Provide the [x, y] coordinate of the cell's center where the given text is located.  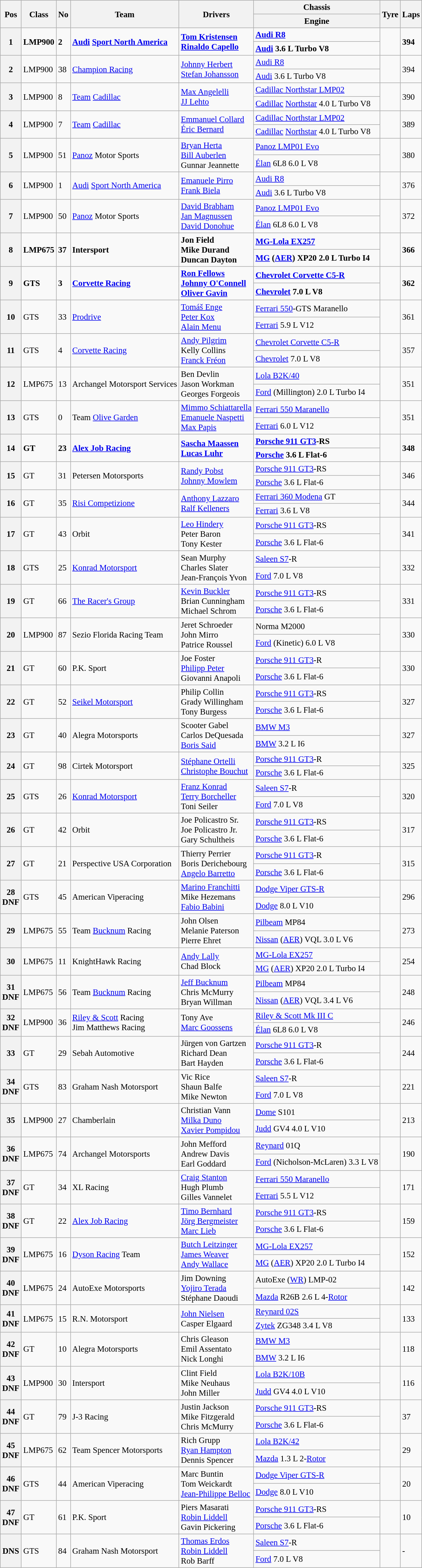
344 [411, 503]
6 [11, 186]
372 [411, 216]
346 [411, 476]
55 [63, 931]
Andy Pilgrim Kelly Collins Franck Fréon [216, 350]
159 [411, 1221]
31DNF [11, 992]
213 [411, 1120]
Lola B2K/42 [316, 1442]
37DNF [11, 1187]
61 [63, 1517]
Nissan (AER) VQL 3.4 L V6 [316, 1000]
Tomáš Enge Peter Kox Alain Menu [216, 317]
Seikel Motorsport [125, 702]
No [63, 14]
Franz Konrad Terry Borcheller Toni Seiler [216, 797]
38 [63, 69]
87 [63, 635]
18 [11, 568]
Leo Hindery Peter Baron Tony Kester [216, 534]
Norma M2000 [316, 626]
46DNF [11, 1484]
36 [63, 1022]
- [411, 1551]
Ferrari 3.6 L V8 [316, 510]
Zytek ZG348 3.4 L V8 [316, 1326]
Team Olive Garden [125, 418]
Lola B2K/10B [316, 1374]
Marc Buntin Tom Weickardt Jean-Philippe Belloc [216, 1484]
28DNF [11, 897]
Stéphane Ortelli Christophe Bouchut [216, 766]
273 [411, 931]
Bryan Herta Bill Auberlen Gunnar Jeannette [216, 155]
Jürgen von Gartzen Richard Dean Bart Hayden [216, 1053]
19 [11, 601]
Max Angelelli JJ Lehto [216, 97]
Riley & Scott Mk III C [316, 1016]
Petersen Motorsports [125, 476]
Vic Rice Shaun Balfe Mike Newton [216, 1087]
Cirtek Motorsport [125, 766]
Ferrari 6.0 L V12 [316, 426]
50 [63, 216]
David Brabham Jan Magnussen David Donohue [216, 216]
246 [411, 1022]
Reynard 01Q [316, 1145]
Jeff Bucknum Chris McMurry Bryan Willman [216, 992]
Drivers [216, 14]
44DNF [11, 1417]
152 [411, 1255]
Archangel Motorsports [125, 1154]
74 [63, 1154]
362 [411, 283]
83 [63, 1087]
Archangel Motorsport Services [125, 384]
254 [411, 961]
47DNF [11, 1517]
Joe Foster Philipp Peter Giovanni Anapoli [216, 668]
52 [63, 702]
Pos [11, 14]
Ron Fellows Johnny O'Connell Oliver Gavin [216, 283]
380 [411, 155]
40 [63, 735]
Reynard 02S [316, 1312]
Mazda 1.3 L 2-Rotor [316, 1458]
Justin Jackson Mike Fitzgerald Chris McMurry [216, 1417]
Tony Ave Marc Goossens [216, 1022]
Craig Stanton Hugh Plumb Gilles Vannelet [216, 1187]
John Mefford Andrew Davis Earl Goddard [216, 1154]
43 [63, 534]
Jeret Schroeder John Mirro Patrice Roussel [216, 635]
60 [63, 668]
Engine [316, 21]
248 [411, 992]
Ferrari 360 Modena GT [316, 496]
Ferrari 5.5 L V12 [316, 1196]
Risi Competizione [125, 503]
Clint Field Mike Neuhaus John Miller [216, 1383]
38DNF [11, 1221]
62 [63, 1450]
Sean Murphy Charles Slater Jean-François Yvon [216, 568]
332 [411, 568]
Laps [411, 14]
Mazda R26B 2.6 L 4-Rotor [316, 1297]
Jim Downing Yojiro Terada Stéphane Daoudi [216, 1288]
45DNF [11, 1450]
AutoExe (WR) LMP-02 [316, 1280]
31 [63, 476]
389 [411, 125]
56 [63, 992]
Nissan (AER) VQL 3.0 L V6 [316, 939]
320 [411, 797]
Timo Bernhard Jörg Bergmeister Marc Lieb [216, 1221]
Champion Racing [125, 69]
Prodrive [125, 317]
Perspective USA Corporation [125, 864]
Ford (Millington) 2.0 L Turbo I4 [316, 392]
244 [411, 1053]
Johnny Herbert Stefan Johansson [216, 69]
Chassis [316, 7]
Kevin Buckler Brian Cunningham Michael Schrom [216, 601]
Emmanuel Collard Éric Bernard [216, 125]
45 [63, 897]
Riley & Scott Racing Jim Matthews Racing [125, 1022]
Ferrari 550-GTS Maranello [316, 308]
317 [411, 830]
348 [411, 448]
79 [63, 1417]
Christian Vann Milka Duno Xavier Pompidou [216, 1120]
9 [11, 283]
Jon Field Mike Durand Duncan Dayton [216, 250]
325 [411, 766]
42DNF [11, 1349]
376 [411, 186]
Lola B2K/40 [316, 376]
296 [411, 897]
DNS [11, 1551]
Dyson Racing Team [125, 1255]
Mimmo Schiattarella Emanuele Naspetti Max Papis [216, 418]
190 [411, 1154]
133 [411, 1318]
66 [63, 601]
32DNF [11, 1022]
Ferrari 5.9 L V12 [316, 325]
Butch Leitzinger James Weaver Andy Wallace [216, 1255]
Andy Lally Chad Block [216, 961]
44 [63, 1484]
84 [63, 1551]
331 [411, 601]
34DNF [11, 1087]
Dome S101 [316, 1112]
Class [39, 14]
Piers Masarati Robin Liddell Gavin Pickering [216, 1517]
Ford (Kinetic) 6.0 L V8 [316, 643]
Chamberlain [125, 1120]
43DNF [11, 1383]
Tom Kristensen Rinaldo Capello [216, 42]
36DNF [11, 1154]
221 [411, 1087]
171 [411, 1187]
Ford (Nicholson-McLaren) 3.3 L V8 [316, 1162]
Thierry Perrier Boris Derichebourg Angelo Barretto [216, 864]
118 [411, 1349]
Marino Franchitti Mike Hezemans Fabio Babini [216, 897]
Randy Pobst Johnny Mowlem [216, 476]
J-3 Racing [125, 1417]
0 [63, 418]
Emanuele Pirro Frank Biela [216, 186]
5 [11, 155]
Sezio Florida Racing Team [125, 635]
Joe Policastro Sr. Joe Policastro Jr. Gary Schultheis [216, 830]
The Racer's Group [125, 601]
Thomas Erdos Robin Liddell Rob Barff [216, 1551]
AutoExe Motorsports [125, 1288]
341 [411, 534]
315 [411, 864]
Anthony Lazzaro Ralf Kelleners [216, 503]
Tyre [390, 14]
John Nielsen Casper Elgaard [216, 1318]
51 [63, 155]
KnightHawk Racing [125, 961]
34 [63, 1187]
357 [411, 350]
116 [411, 1383]
John Olsen Melanie Paterson Pierre Ehret [216, 931]
361 [411, 317]
Rich Grupp Ryan Hampton Dennis Spencer [216, 1450]
42 [63, 830]
XL Racing [125, 1187]
142 [411, 1288]
98 [63, 766]
Ben Devlin Jason Workman Georges Forgeois [216, 384]
41DNF [11, 1318]
390 [411, 97]
12 [11, 384]
40DNF [11, 1288]
Team [125, 14]
Team Spencer Motorsports [125, 1450]
Scooter Gabel Carlos DeQuesada Boris Said [216, 735]
366 [411, 250]
Sascha Maassen Lucas Luhr [216, 448]
17 [11, 534]
R.N. Motorsport [125, 1318]
14 [11, 448]
Chris Gleason Emil Assentato Nick Longhi [216, 1349]
Sebah Automotive [125, 1053]
39DNF [11, 1255]
Philip Collin Grady Willingham Tony Burgess [216, 702]
